Provide the [x, y] coordinate of the cell's center where the given text is located.  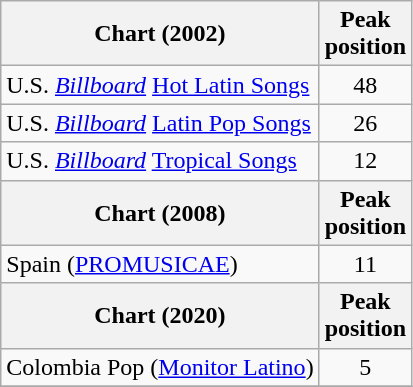
11 [365, 264]
26 [365, 123]
5 [365, 367]
Spain (PROMUSICAE) [160, 264]
U.S. Billboard Hot Latin Songs [160, 85]
48 [365, 85]
Chart (2002) [160, 34]
Chart (2020) [160, 316]
U.S. Billboard Tropical Songs [160, 161]
12 [365, 161]
U.S. Billboard Latin Pop Songs [160, 123]
Chart (2008) [160, 212]
Colombia Pop (Monitor Latino) [160, 367]
